Capture the cell that displays the provided text and extract its (X, Y) central coordinate. 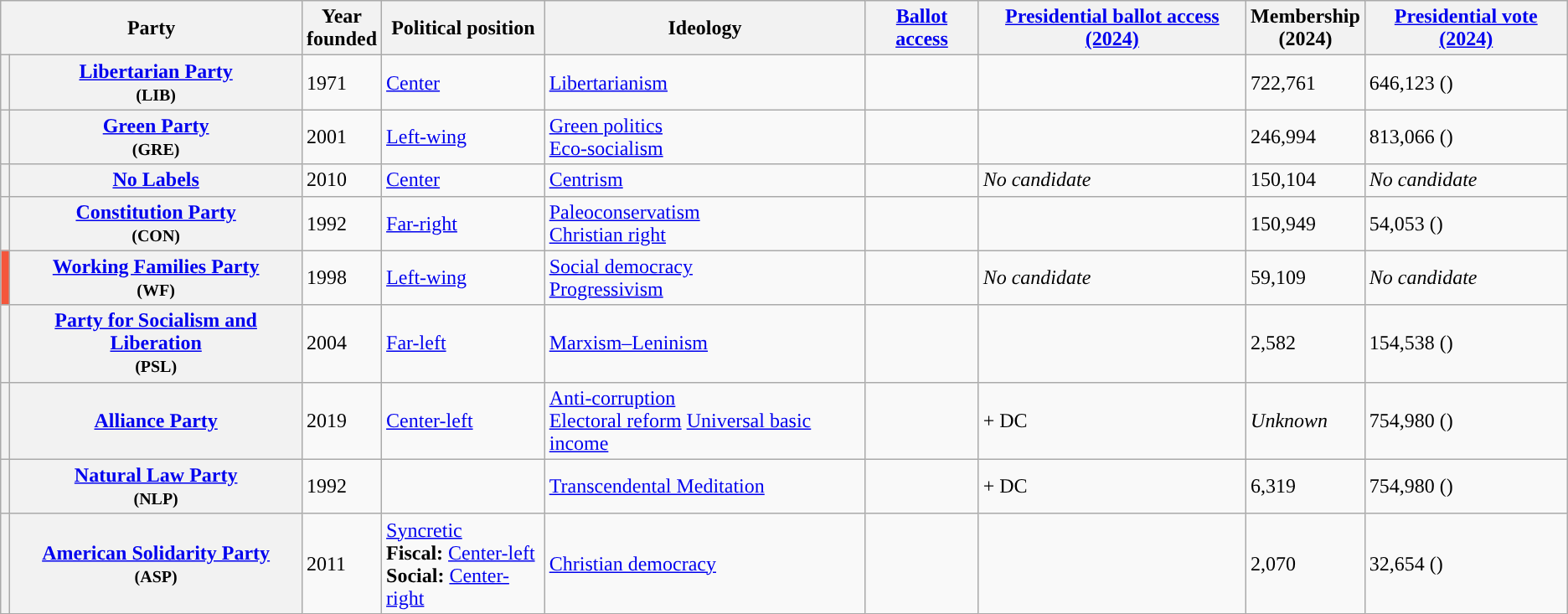
Centrism (705, 180)
Constitution Party(CON) (156, 223)
Libertarian Party(LIB) (156, 82)
No Labels (156, 180)
Libertarianism (705, 82)
Alliance Party (156, 421)
2019 (342, 421)
Far-right (464, 223)
54,053 () (1466, 223)
2011 (342, 563)
Natural Law Party(NLP) (156, 486)
Presidential vote (2024) (1466, 28)
722,761 (1306, 82)
Ballot access (921, 28)
Party (152, 28)
Working Families Party(WF) (156, 278)
150,949 (1306, 223)
6,319 (1306, 486)
59,109 (1306, 278)
246,994 (1306, 137)
Transcendental Meditation (705, 486)
2004 (342, 343)
2,070 (1306, 563)
154,538 () (1466, 343)
Marxism–Leninism (705, 343)
Christian democracy (705, 563)
Yearfounded (342, 28)
Anti-corruptionElectoral reform Universal basic income (705, 421)
1971 (342, 82)
American Solidarity Party(ASP) (156, 563)
Presidential ballot access (2024) (1112, 28)
2010 (342, 180)
1998 (342, 278)
Green Party(GRE) (156, 137)
150,104 (1306, 180)
2,582 (1306, 343)
Unknown (1306, 421)
646,123 () (1466, 82)
2001 (342, 137)
Far-left (464, 343)
Political position (464, 28)
Ideology (705, 28)
Membership(2024) (1306, 28)
Social democracyProgressivism (705, 278)
Party for Socialism and Liberation(PSL) (156, 343)
PaleoconservatismChristian right (705, 223)
813,066 () (1466, 137)
32,654 () (1466, 563)
Center-left (464, 421)
SyncreticFiscal: Center-leftSocial: Center-right (464, 563)
Green politicsEco-socialism (705, 137)
